Return the [x, y] coordinate for the center point of the cell that contains the specified text.  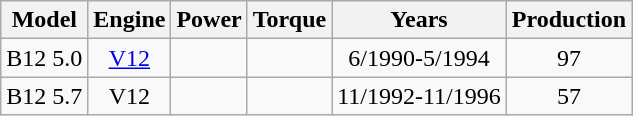
Engine [130, 20]
57 [568, 96]
B12 5.0 [44, 58]
6/1990-5/1994 [420, 58]
Model [44, 20]
Years [420, 20]
97 [568, 58]
Torque [289, 20]
11/1992-11/1996 [420, 96]
Production [568, 20]
Power [209, 20]
B12 5.7 [44, 96]
